For the text-containing cell, return its midpoint in [X, Y] coordinate format. 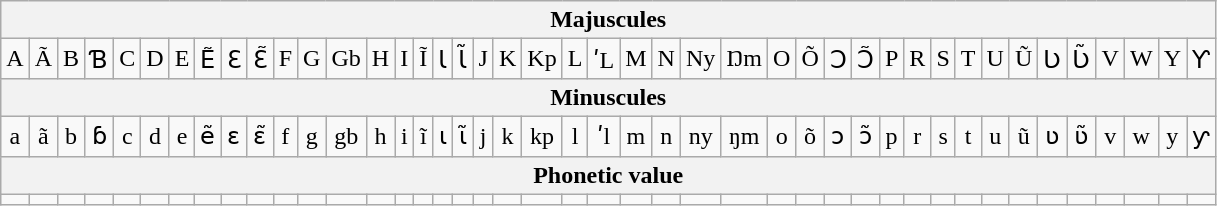
Ĩ [424, 59]
M [636, 59]
Ɔ̃ [866, 59]
Ɛ [234, 59]
Ɛ̃ [260, 59]
A [15, 59]
b [72, 136]
Minuscules [608, 97]
Ɔ [838, 59]
P [891, 59]
s [943, 136]
Phonetic value [608, 175]
W [1141, 59]
Ƴ [1202, 59]
Ɩ [443, 59]
ɩ [443, 136]
ʋ [1052, 136]
Ɩ̃ [463, 59]
ny [700, 136]
G [312, 59]
I [404, 59]
j [483, 136]
k [507, 136]
Kp [542, 59]
v [1110, 136]
ĩ [424, 136]
õ [810, 136]
L [575, 59]
e [182, 136]
Ẽ [208, 59]
Ũ [1023, 59]
l [575, 136]
kp [542, 136]
Ŋm [744, 59]
Ɓ [100, 59]
r [918, 136]
Majuscules [608, 20]
E [182, 59]
T [968, 59]
B [72, 59]
Ʋ [1052, 59]
t [968, 136]
y [1172, 136]
Õ [810, 59]
f [285, 136]
ŋm [744, 136]
U [995, 59]
Y [1172, 59]
ẽ [208, 136]
h [380, 136]
R [918, 59]
ã [43, 136]
K [507, 59]
a [15, 136]
Gb [346, 59]
ƴ [1202, 136]
ɛ̃ [260, 136]
u [995, 136]
C [128, 59]
n [666, 136]
ɔ [838, 136]
ʹL [604, 59]
O [781, 59]
H [380, 59]
Ã [43, 59]
o [781, 136]
N [666, 59]
D [155, 59]
c [128, 136]
w [1141, 136]
ɓ [100, 136]
ɔ̃ [866, 136]
Ny [700, 59]
m [636, 136]
ʹl [604, 136]
S [943, 59]
ɩ̃ [463, 136]
F [285, 59]
d [155, 136]
ɛ [234, 136]
i [404, 136]
Ʋ̃ [1082, 59]
gb [346, 136]
p [891, 136]
J [483, 59]
V [1110, 59]
ũ [1023, 136]
ʋ̃ [1082, 136]
g [312, 136]
